Find where the given text appears and provide that cell's center as (x, y) coordinate. 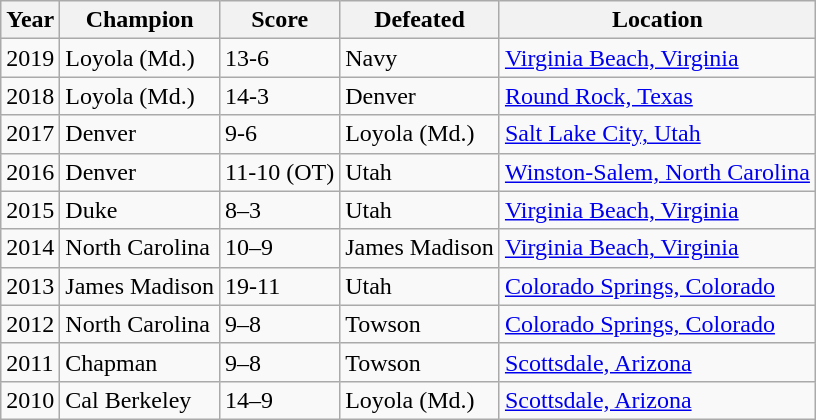
2012 (30, 324)
2011 (30, 362)
Salt Lake City, Utah (657, 134)
Location (657, 20)
2013 (30, 286)
Champion (140, 20)
9-6 (280, 134)
14–9 (280, 400)
2018 (30, 96)
2015 (30, 210)
2016 (30, 172)
Year (30, 20)
2010 (30, 400)
19-11 (280, 286)
Cal Berkeley (140, 400)
13-6 (280, 58)
Navy (420, 58)
Chapman (140, 362)
Winston-Salem, North Carolina (657, 172)
2014 (30, 248)
Score (280, 20)
10–9 (280, 248)
Defeated (420, 20)
8–3 (280, 210)
14-3 (280, 96)
2019 (30, 58)
Duke (140, 210)
Round Rock, Texas (657, 96)
2017 (30, 134)
11-10 (OT) (280, 172)
